Identify which cell holds the provided text, then report its [X, Y] central coordinate. 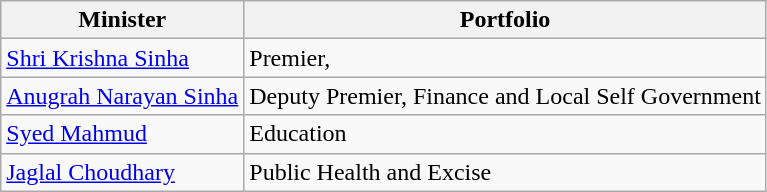
Premier, [506, 58]
Public Health and Excise [506, 172]
Minister [122, 20]
Portfolio [506, 20]
Education [506, 134]
Syed Mahmud [122, 134]
Deputy Premier, Finance and Local Self Government [506, 96]
Jaglal Choudhary [122, 172]
Anugrah Narayan Sinha [122, 96]
Shri Krishna Sinha [122, 58]
